Return (x, y) of the center of cell containing provided text 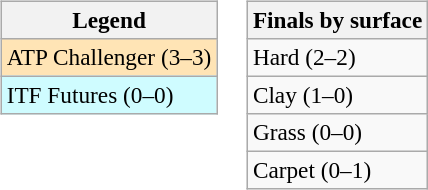
Clay (1–0) (337, 95)
Finals by surface (337, 20)
Grass (0–0) (337, 133)
ATP Challenger (3–3) (108, 57)
Carpet (0–1) (337, 171)
Hard (2–2) (337, 57)
Legend (108, 20)
ITF Futures (0–0) (108, 95)
